Search for the cell housing the specified text and yield its (x, y) center coordinate. 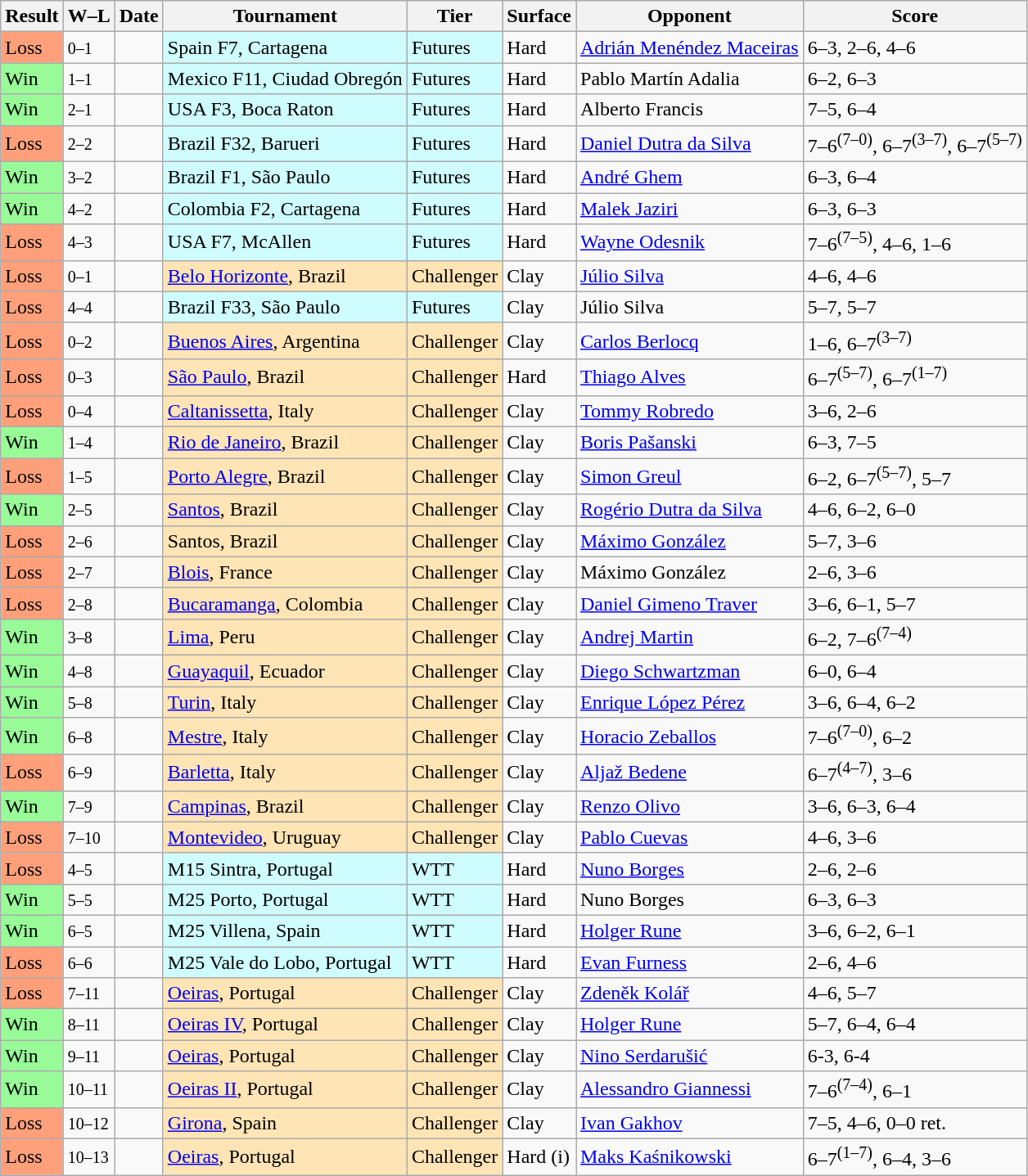
Horacio Zeballos (690, 737)
6–5 (88, 930)
Simon Greul (690, 476)
3–8 (88, 637)
Evan Furness (690, 962)
Mestre, Italy (285, 737)
7–6(7–5), 4–6, 1–6 (915, 242)
4–2 (88, 209)
1–4 (88, 443)
André Ghem (690, 178)
Wayne Odesnik (690, 242)
Brazil F32, Barueri (285, 144)
Buenos Aires, Argentina (285, 340)
0–3 (88, 378)
8–11 (88, 1025)
W–L (88, 16)
10–13 (88, 1157)
3–6, 6–4, 6–2 (915, 702)
Maks Kaśnikowski (690, 1157)
Nino Serdarušić (690, 1056)
Tommy Robredo (690, 411)
7–9 (88, 806)
Boris Pašanski (690, 443)
Result (32, 16)
6–9 (88, 773)
10–11 (88, 1090)
6–2, 6–7(5–7), 5–7 (915, 476)
6-3, 6-4 (915, 1056)
USA F3, Boca Raton (285, 110)
Pablo Martín Adalia (690, 79)
Belo Horizonte, Brazil (285, 276)
7–6(7–4), 6–1 (915, 1090)
Ivan Gakhov (690, 1123)
Aljaž Bedene (690, 773)
Spain F7, Cartagena (285, 47)
Tier (454, 16)
Alessandro Giannessi (690, 1090)
Rogério Dutra da Silva (690, 510)
Guayaquil, Ecuador (285, 671)
Tournament (285, 16)
3–6, 6–1, 5–7 (915, 603)
Diego Schwartzman (690, 671)
Renzo Olivo (690, 806)
Lima, Peru (285, 637)
M15 Sintra, Portugal (285, 868)
6–2, 6–3 (915, 79)
Girona, Spain (285, 1123)
6–0, 6–4 (915, 671)
4–4 (88, 307)
4–3 (88, 242)
M25 Vale do Lobo, Portugal (285, 962)
10–12 (88, 1123)
M25 Porto, Portugal (285, 899)
9–11 (88, 1056)
USA F7, McAllen (285, 242)
Adrián Menéndez Maceiras (690, 47)
2–1 (88, 110)
Caltanissetta, Italy (285, 411)
7–11 (88, 994)
4–8 (88, 671)
4–6, 4–6 (915, 276)
Date (139, 16)
Oeiras II, Portugal (285, 1090)
6–7(4–7), 3–6 (915, 773)
Brazil F1, São Paulo (285, 178)
M25 Villena, Spain (285, 930)
2–5 (88, 510)
Alberto Francis (690, 110)
7–6(7–0), 6–2 (915, 737)
Malek Jaziri (690, 209)
3–6, 2–6 (915, 411)
São Paulo, Brazil (285, 378)
5–8 (88, 702)
1–1 (88, 79)
7–6(7–0), 6–7(3–7), 6–7(5–7) (915, 144)
Campinas, Brazil (285, 806)
2–6 (88, 541)
Montevideo, Uruguay (285, 837)
Mexico F11, Ciudad Obregón (285, 79)
Bucaramanga, Colombia (285, 603)
2–7 (88, 572)
Zdeněk Kolář (690, 994)
Brazil F33, São Paulo (285, 307)
Porto Alegre, Brazil (285, 476)
Blois, France (285, 572)
5–7, 3–6 (915, 541)
Rio de Janeiro, Brazil (285, 443)
4–6, 5–7 (915, 994)
Colombia F2, Cartagena (285, 209)
3–6, 6–3, 6–4 (915, 806)
5–7, 5–7 (915, 307)
6–7(1–7), 6–4, 3–6 (915, 1157)
6–8 (88, 737)
3–6, 6–2, 6–1 (915, 930)
3–2 (88, 178)
Turin, Italy (285, 702)
0–2 (88, 340)
6–6 (88, 962)
Carlos Berlocq (690, 340)
6–7(5–7), 6–7(1–7) (915, 378)
4–6, 3–6 (915, 837)
Enrique López Pérez (690, 702)
4–6, 6–2, 6–0 (915, 510)
6–3, 7–5 (915, 443)
4–5 (88, 868)
6–3, 6–4 (915, 178)
Hard (i) (539, 1157)
Score (915, 16)
Daniel Dutra da Silva (690, 144)
6–2, 7–6(7–4) (915, 637)
Surface (539, 16)
2–6, 2–6 (915, 868)
Barletta, Italy (285, 773)
2–6, 3–6 (915, 572)
5–7, 6–4, 6–4 (915, 1025)
2–6, 4–6 (915, 962)
2–8 (88, 603)
Thiago Alves (690, 378)
5–5 (88, 899)
Oeiras IV, Portugal (285, 1025)
2–2 (88, 144)
Daniel Gimeno Traver (690, 603)
Andrej Martin (690, 637)
7–10 (88, 837)
6–3, 2–6, 4–6 (915, 47)
0–4 (88, 411)
Opponent (690, 16)
1–5 (88, 476)
Pablo Cuevas (690, 837)
7–5, 4–6, 0–0 ret. (915, 1123)
7–5, 6–4 (915, 110)
1–6, 6–7(3–7) (915, 340)
